Extract the [X, Y] coordinate from the center of the cell holding the provided text.  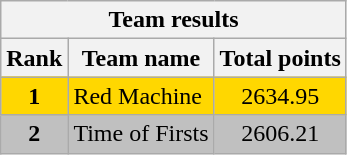
2606.21 [280, 134]
Team name [141, 58]
Total points [280, 58]
2 [34, 134]
Time of Firsts [141, 134]
Team results [174, 20]
Rank [34, 58]
2634.95 [280, 96]
Red Machine [141, 96]
1 [34, 96]
